Locate the cell with the specified text and output its [X, Y] center coordinate. 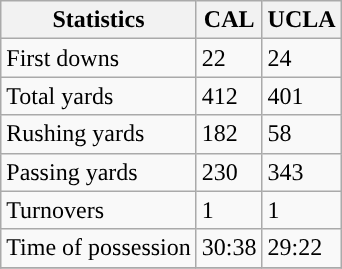
UCLA [302, 20]
Turnovers [99, 210]
22 [229, 58]
Passing yards [99, 172]
401 [302, 96]
182 [229, 134]
Time of possession [99, 248]
Total yards [99, 96]
Statistics [99, 20]
412 [229, 96]
30:38 [229, 248]
CAL [229, 20]
24 [302, 58]
Rushing yards [99, 134]
First downs [99, 58]
58 [302, 134]
230 [229, 172]
29:22 [302, 248]
343 [302, 172]
